Scan for the cell matching the given text and deliver its (X, Y) coordinate at center. 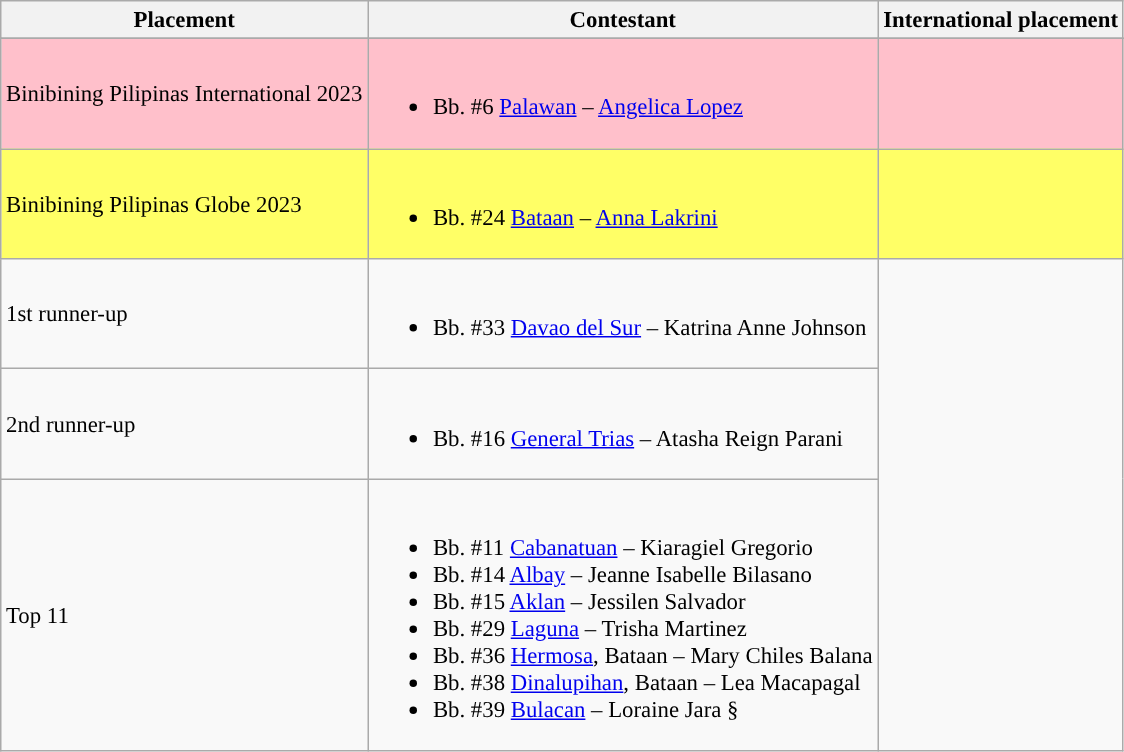
1st runner-up (184, 314)
Bb. #6 Palawan – Angelica Lopez (623, 94)
Binibining Pilipinas International 2023 (184, 94)
Binibining Pilipinas Globe 2023 (184, 204)
2nd runner-up (184, 424)
Top 11 (184, 615)
Bb. #24 Bataan – Anna Lakrini (623, 204)
Bb. #33 Davao del Sur – Katrina Anne Johnson (623, 314)
Bb. #16 General Trias – Atasha Reign Parani (623, 424)
Placement (184, 20)
International placement (1000, 20)
Contestant (623, 20)
